Scan for the cell matching the given text and deliver its (x, y) coordinate at center. 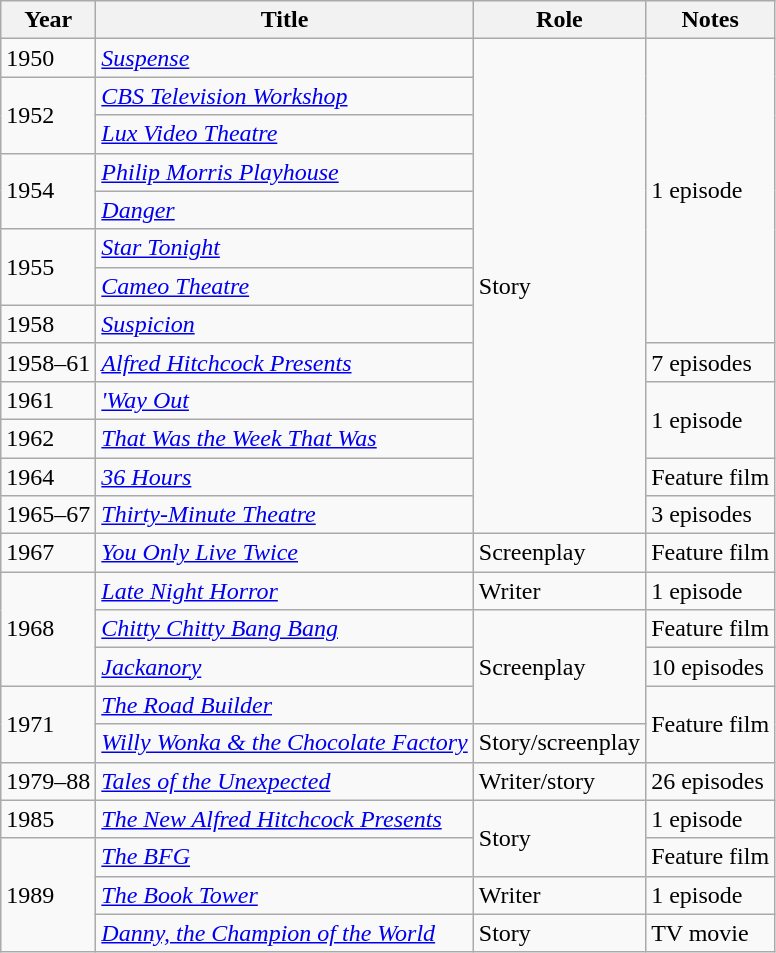
'Way Out (284, 400)
Thirty-Minute Theatre (284, 515)
1989 (48, 895)
1962 (48, 438)
Tales of the Unexpected (284, 781)
1961 (48, 400)
CBS Television Workshop (284, 96)
Notes (710, 20)
10 episodes (710, 667)
Star Tonight (284, 248)
1967 (48, 553)
1968 (48, 629)
26 episodes (710, 781)
Philip Morris Playhouse (284, 172)
Willy Wonka & the Chocolate Factory (284, 743)
Alfred Hitchcock Presents (284, 362)
1964 (48, 477)
1979–88 (48, 781)
The BFG (284, 857)
Chitty Chitty Bang Bang (284, 629)
1958–61 (48, 362)
Jackanory (284, 667)
That Was the Week That Was (284, 438)
1985 (48, 819)
Lux Video Theatre (284, 134)
1954 (48, 191)
1971 (48, 724)
1950 (48, 58)
Story/screenplay (559, 743)
The New Alfred Hitchcock Presents (284, 819)
Danny, the Champion of the World (284, 933)
TV movie (710, 933)
36 Hours (284, 477)
You Only Live Twice (284, 553)
1952 (48, 115)
Title (284, 20)
The Book Tower (284, 895)
Late Night Horror (284, 591)
Suspense (284, 58)
Danger (284, 210)
The Road Builder (284, 705)
7 episodes (710, 362)
Cameo Theatre (284, 286)
3 episodes (710, 515)
Suspicion (284, 324)
Role (559, 20)
1965–67 (48, 515)
1955 (48, 267)
1958 (48, 324)
Writer/story (559, 781)
Year (48, 20)
